From the cell containing the given text, extract its center point as (x, y) coordinate. 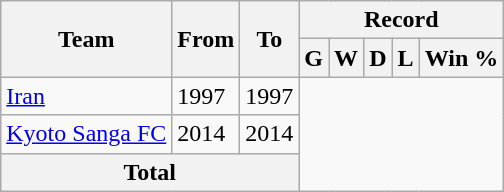
Team (86, 39)
Record (402, 20)
L (406, 58)
Kyoto Sanga FC (86, 134)
From (206, 39)
Total (150, 172)
G (314, 58)
To (270, 39)
D (378, 58)
Iran (86, 96)
Win % (462, 58)
W (346, 58)
